Output the (X, Y) coordinate of the center of the cell containing the given text.  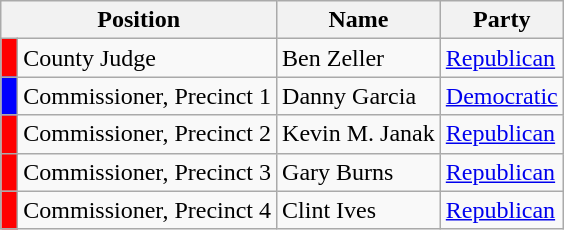
Party (502, 20)
Danny Garcia (359, 96)
Commissioner, Precinct 2 (148, 134)
Ben Zeller (359, 58)
Commissioner, Precinct 1 (148, 96)
Gary Burns (359, 172)
Commissioner, Precinct 4 (148, 210)
Commissioner, Precinct 3 (148, 172)
Clint Ives (359, 210)
Kevin M. Janak (359, 134)
Position (139, 20)
Democratic (502, 96)
Name (359, 20)
County Judge (148, 58)
